Detect which cell encompasses the target text, then output its (x, y) center coordinate. 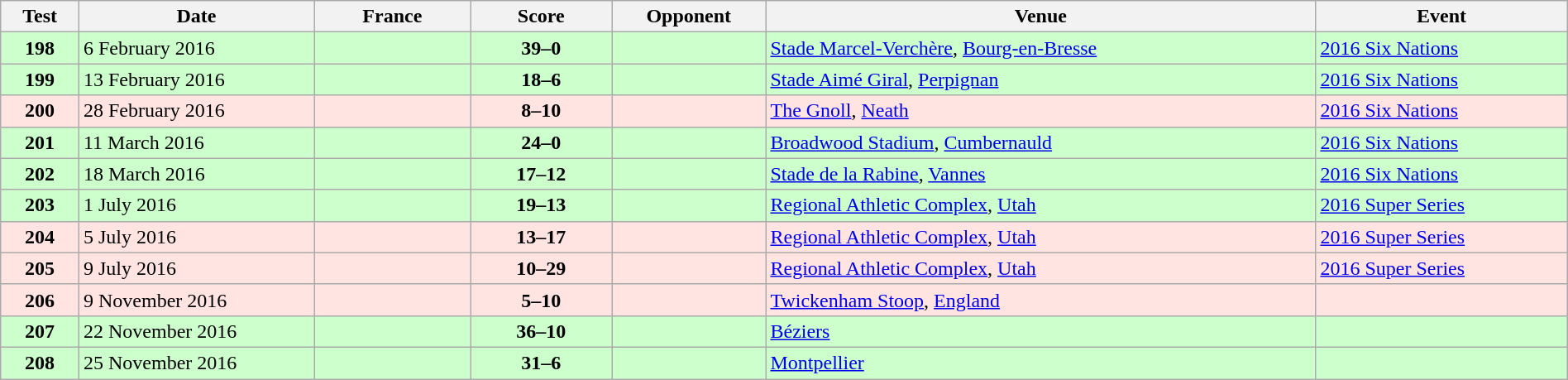
11 March 2016 (196, 142)
5 July 2016 (196, 237)
207 (40, 331)
205 (40, 268)
201 (40, 142)
18 March 2016 (196, 174)
200 (40, 111)
1 July 2016 (196, 205)
208 (40, 363)
206 (40, 300)
202 (40, 174)
203 (40, 205)
France (392, 17)
The Gnoll, Neath (1040, 111)
199 (40, 79)
204 (40, 237)
28 February 2016 (196, 111)
Stade Aimé Giral, Perpignan (1040, 79)
36–10 (541, 331)
39–0 (541, 48)
Date (196, 17)
Test (40, 17)
25 November 2016 (196, 363)
9 November 2016 (196, 300)
6 February 2016 (196, 48)
8–10 (541, 111)
Montpellier (1040, 363)
10–29 (541, 268)
198 (40, 48)
17–12 (541, 174)
Broadwood Stadium, Cumbernauld (1040, 142)
13–17 (541, 237)
9 July 2016 (196, 268)
Twickenham Stoop, England (1040, 300)
Stade de la Rabine, Vannes (1040, 174)
13 February 2016 (196, 79)
Opponent (689, 17)
19–13 (541, 205)
Stade Marcel-Verchère, Bourg-en-Bresse (1040, 48)
24–0 (541, 142)
18–6 (541, 79)
Score (541, 17)
22 November 2016 (196, 331)
5–10 (541, 300)
31–6 (541, 363)
Venue (1040, 17)
Event (1441, 17)
Béziers (1040, 331)
